Output the (x, y) coordinate of the center of the cell containing the given text.  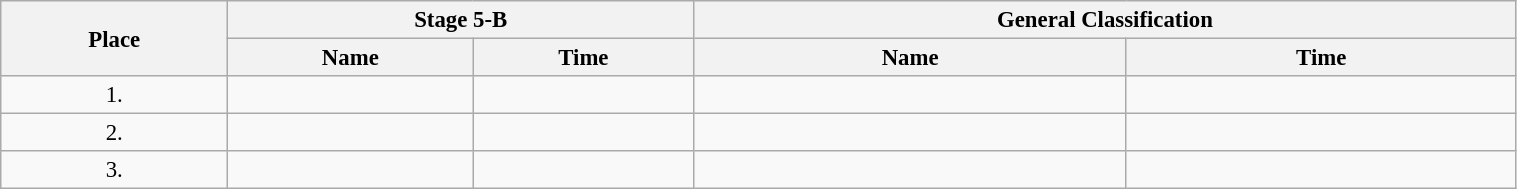
3. (114, 170)
2. (114, 133)
1. (114, 95)
Stage 5-B (461, 20)
Place (114, 38)
General Classification (1105, 20)
